For the text-containing cell, return its midpoint in [x, y] coordinate format. 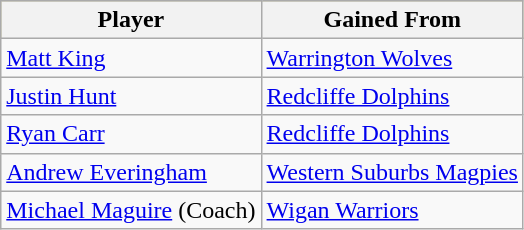
Ryan Carr [131, 134]
Justin Hunt [131, 96]
Warrington Wolves [392, 58]
Michael Maguire (Coach) [131, 210]
Wigan Warriors [392, 210]
Andrew Everingham [131, 172]
Western Suburbs Magpies [392, 172]
Player [131, 20]
Matt King [131, 58]
Gained From [392, 20]
